Locate the cell with the specified text and output its (X, Y) center coordinate. 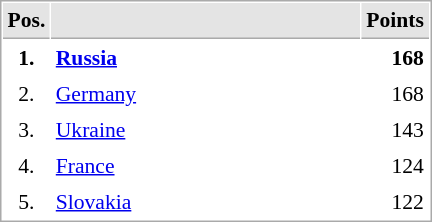
Ukraine (206, 129)
Russia (206, 57)
Germany (206, 93)
3. (26, 129)
2. (26, 93)
Slovakia (206, 201)
1. (26, 57)
124 (396, 165)
4. (26, 165)
122 (396, 201)
143 (396, 129)
Points (396, 21)
Pos. (26, 21)
France (206, 165)
5. (26, 201)
